Return the [x, y] coordinate for the center point of the cell that contains the specified text.  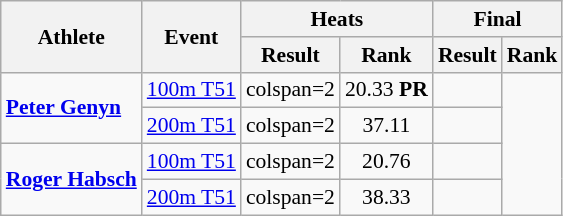
38.33 [386, 197]
20.76 [386, 162]
Peter Genyn [72, 108]
Roger Habsch [72, 180]
Final [498, 19]
Athlete [72, 36]
37.11 [386, 126]
Heats [337, 19]
20.33 PR [386, 90]
Event [192, 36]
